Return (x, y) of the center of cell containing provided text 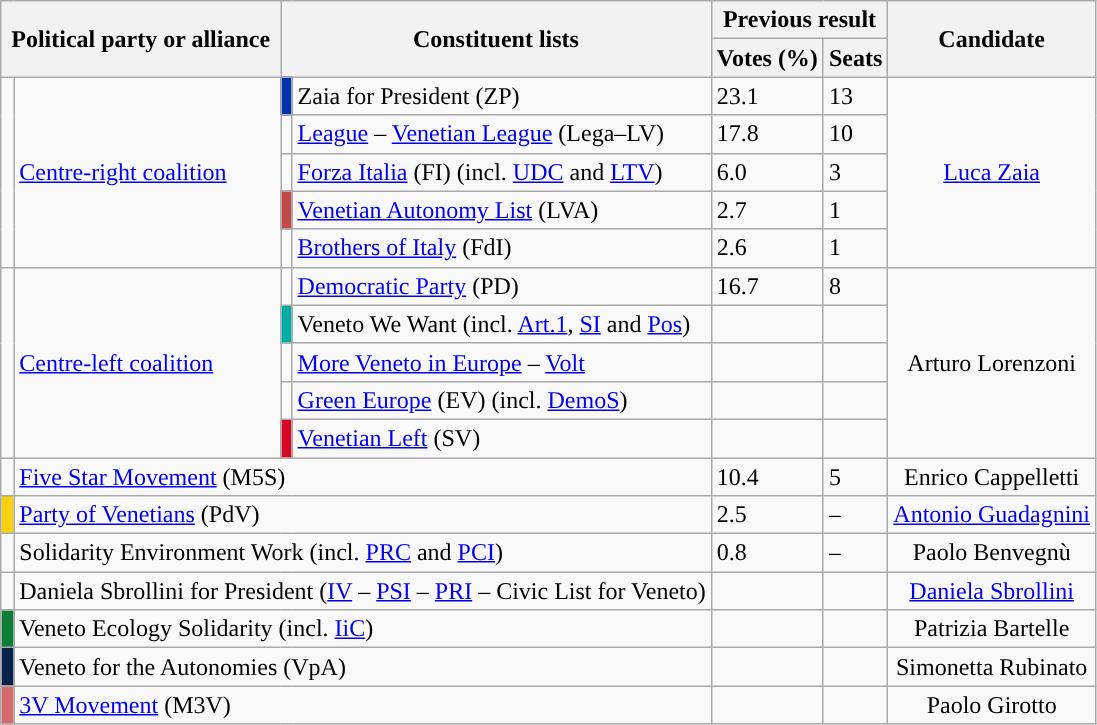
5 (855, 477)
0.8 (767, 553)
Constituent lists (496, 39)
Paolo Girotto (992, 705)
2.7 (767, 210)
Zaia for President (ZP) (502, 96)
Luca Zaia (992, 172)
Brothers of Italy (FdI) (502, 248)
3 (855, 172)
Antonio Guadagnini (992, 515)
Veneto for the Autonomies (VpA) (362, 667)
Simonetta Rubinato (992, 667)
2.5 (767, 515)
Venetian Left (SV) (502, 438)
16.7 (767, 286)
Green Europe (EV) (incl. DemoS) (502, 400)
Party of Venetians (PdV) (362, 515)
Venetian Autonomy List (LVA) (502, 210)
Political party or alliance (141, 39)
Arturo Lorenzoni (992, 362)
Paolo Benvegnù (992, 553)
Veneto We Want (incl. Art.1, SI and Pos) (502, 324)
Daniela Sbrollini (992, 591)
Centre-left coalition (148, 362)
Seats (855, 58)
Forza Italia (FI) (incl. UDC and LTV) (502, 172)
More Veneto in Europe – Volt (502, 362)
Centre-right coalition (148, 172)
2.6 (767, 248)
23.1 (767, 96)
Candidate (992, 39)
3V Movement (M3V) (362, 705)
Five Star Movement (M5S) (362, 477)
10.4 (767, 477)
Votes (%) (767, 58)
Patrizia Bartelle (992, 629)
13 (855, 96)
Solidarity Environment Work (incl. PRC and PCI) (362, 553)
17.8 (767, 134)
8 (855, 286)
6.0 (767, 172)
League – Venetian League (Lega–LV) (502, 134)
Daniela Sbrollini for President (IV – PSI – PRI – Civic List for Veneto) (362, 591)
Enrico Cappelletti (992, 477)
Democratic Party (PD) (502, 286)
Veneto Ecology Solidarity (incl. IiC) (362, 629)
Previous result (800, 20)
10 (855, 134)
